Locate the cell with the specified text and output its [X, Y] center coordinate. 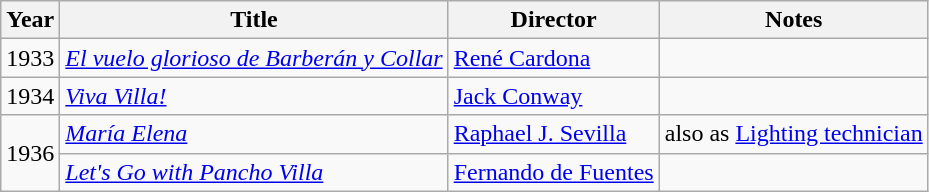
1934 [30, 96]
1933 [30, 58]
El vuelo glorioso de Barberán y Collar [254, 58]
René Cardona [554, 58]
1936 [30, 153]
María Elena [254, 134]
also as Lighting technician [794, 134]
Notes [794, 20]
Raphael J. Sevilla [554, 134]
Jack Conway [554, 96]
Fernando de Fuentes [554, 172]
Year [30, 20]
Director [554, 20]
Let's Go with Pancho Villa [254, 172]
Title [254, 20]
Viva Villa! [254, 96]
